From the cell containing the given text, extract its center point as [x, y] coordinate. 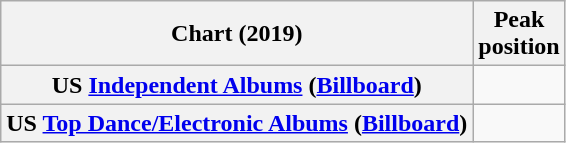
US Independent Albums (Billboard) [237, 85]
Chart (2019) [237, 34]
Peakposition [519, 34]
US Top Dance/Electronic Albums (Billboard) [237, 123]
